Provide the (X, Y) coordinate of the cell's center where the given text is located.  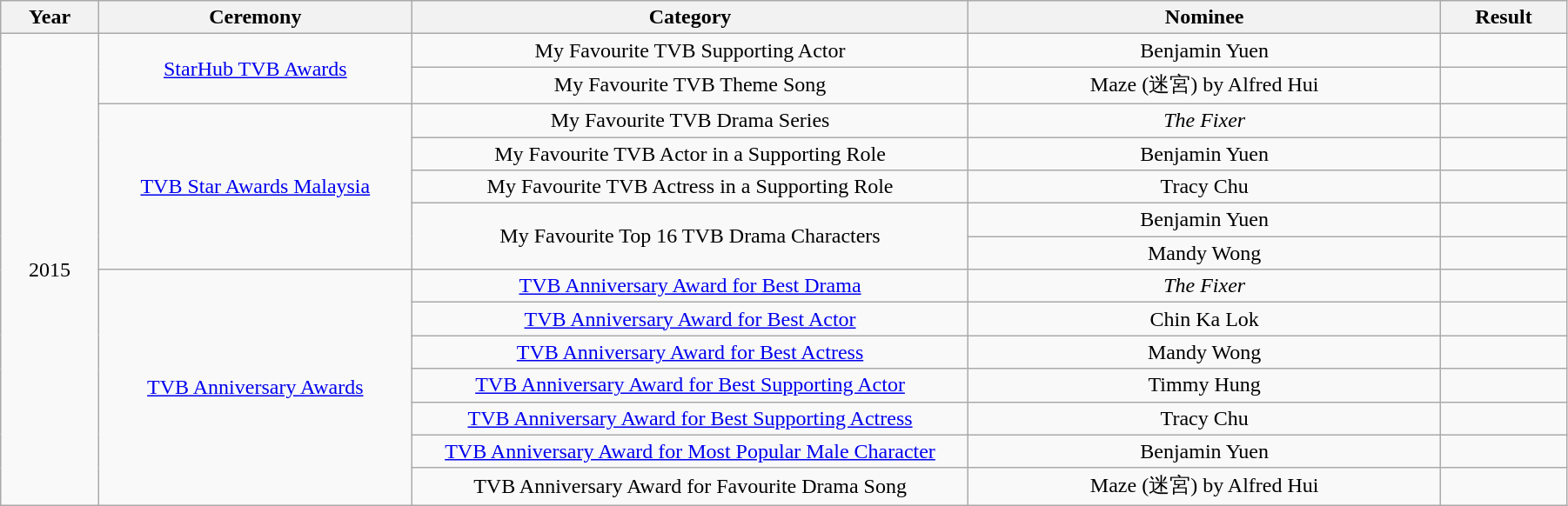
StarHub TVB Awards (255, 70)
Category (689, 17)
Chin Ka Lok (1204, 319)
My Favourite Top 16 TVB Drama Characters (689, 236)
TVB Anniversary Award for Best Supporting Actor (689, 385)
Ceremony (255, 17)
TVB Anniversary Award for Best Supporting Actress (689, 418)
Timmy Hung (1204, 385)
Result (1504, 17)
My Favourite TVB Actor in a Supporting Role (689, 154)
My Favourite TVB Actress in a Supporting Role (689, 187)
TVB Star Awards Malaysia (255, 186)
My Favourite TVB Supporting Actor (689, 50)
Nominee (1204, 17)
TVB Anniversary Award for Best Actor (689, 319)
2015 (50, 270)
My Favourite TVB Theme Song (689, 85)
TVB Anniversary Award for Best Drama (689, 286)
TVB Anniversary Award for Most Popular Male Character (689, 451)
TVB Anniversary Award for Best Actress (689, 352)
Year (50, 17)
My Favourite TVB Drama Series (689, 120)
TVB Anniversary Award for Favourite Drama Song (689, 487)
TVB Anniversary Awards (255, 388)
